Locate the cell with the specified text and output its (x, y) center coordinate. 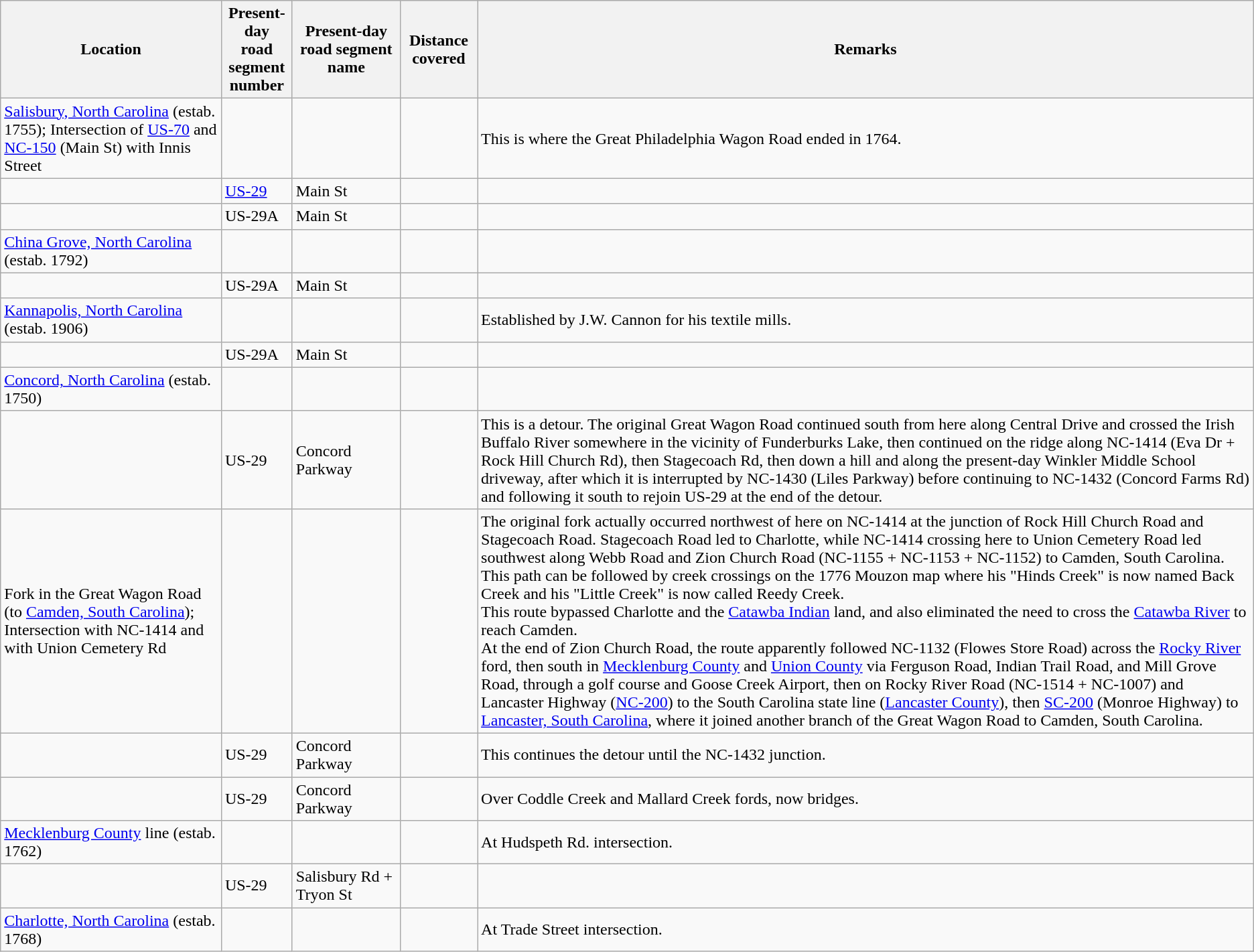
At Hudspeth Rd. intersection. (865, 843)
Over Coddle Creek and Mallard Creek fords, now bridges. (865, 799)
Established by J.W. Cannon for his textile mills. (865, 320)
Location (111, 50)
Present-day road segment name (346, 50)
Salisbury, North Carolina (estab. 1755); Intersection of US-70 and NC-150 (Main St) with Innis Street (111, 138)
Remarks (865, 50)
This is where the Great Philadelphia Wagon Road ended in 1764. (865, 138)
This continues the detour until the NC-1432 junction. (865, 754)
Present-day road segment number (257, 50)
Distance covered (438, 50)
Charlotte, North Carolina (estab. 1768) (111, 930)
Kannapolis, North Carolina (estab. 1906) (111, 320)
China Grove, North Carolina (estab. 1792) (111, 251)
Salisbury Rd + Tryon St (346, 886)
At Trade Street intersection. (865, 930)
Concord, North Carolina (estab. 1750) (111, 389)
Fork in the Great Wagon Road (to Camden, South Carolina); Intersection with NC-1414 and with Union Cemetery Rd (111, 620)
Mecklenburg County line (estab. 1762) (111, 843)
